Detect which cell encompasses the target text, then output its [X, Y] center coordinate. 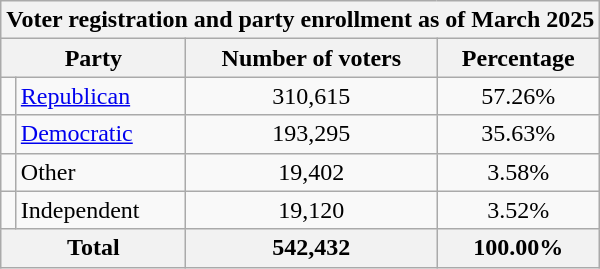
Republican [100, 96]
542,432 [312, 248]
Other [100, 172]
Percentage [518, 58]
Party [94, 58]
310,615 [312, 96]
193,295 [312, 134]
Total [94, 248]
19,120 [312, 210]
Number of voters [312, 58]
Independent [100, 210]
Voter registration and party enrollment as of March 2025 [300, 20]
3.58% [518, 172]
Democratic [100, 134]
57.26% [518, 96]
3.52% [518, 210]
19,402 [312, 172]
100.00% [518, 248]
35.63% [518, 134]
